Identify which cell holds the provided text, then report its (x, y) central coordinate. 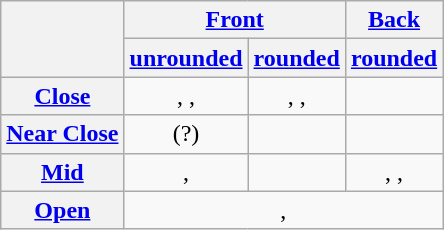
Open (62, 210)
Mid (62, 172)
Back (394, 20)
Front (234, 20)
Near Close (62, 134)
(?) (186, 134)
Close (62, 96)
unrounded (186, 58)
